Output the (x, y) coordinate of the center of the cell containing the given text.  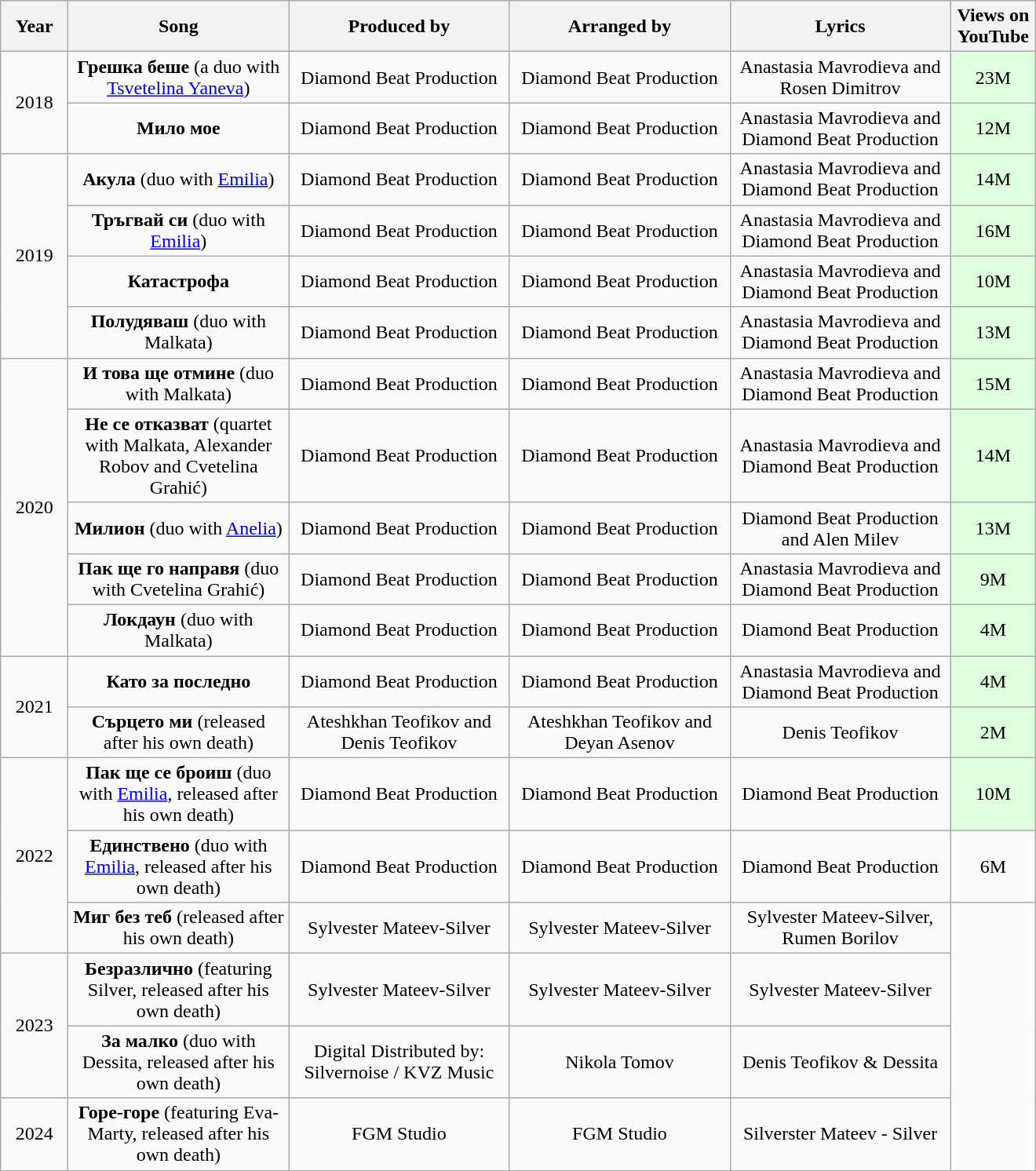
2018 (35, 103)
Пак ще го направя (duo with Cvetelina Grahić) (179, 579)
Song (179, 27)
23M (994, 77)
Сърцето ми (released after his own death) (179, 733)
Миг без теб (released after his own death) (179, 928)
Грешка беше (a duo with Tsvetelina Yaneva) (179, 77)
Не се отказват (quartet with Malkata, Alexander Robov and Cvetelina Grahić) (179, 455)
Безразлично (featuring Silver, released after his own death) (179, 990)
Тръгвай си (duo with Emilia) (179, 231)
И това ще отмине (duo with Malkata) (179, 383)
Anastasia Mavrodieva and Rosen Dimitrov (840, 77)
6M (994, 866)
12M (994, 129)
Sylvester Mateev-Silver, Rumen Borilov (840, 928)
2021 (35, 707)
Локдаун (duo with Malkata) (179, 629)
Катастрофа (179, 281)
2023 (35, 1026)
Пак ще се броиш (duo with Emilia, released after his own death) (179, 794)
Мило мое (179, 129)
Lyrics (840, 27)
Милион (duo with Anelia) (179, 527)
16M (994, 231)
Nikola Tomov (620, 1062)
Denis Teofikov (840, 733)
Ateshkhan Teofikov and Denis Teofikov (399, 733)
Diamond Beat Production and Alen Milev (840, 527)
Горе-горе (featuring Eva-Marty, released after his own death) (179, 1134)
За малко (duo with Dessita, released after his own death) (179, 1062)
2M (994, 733)
2019 (35, 256)
Silverster Mateev - Silver (840, 1134)
Полудяваш (duo with Malkata) (179, 333)
Denis Teofikov & Dessita (840, 1062)
2024 (35, 1134)
Digital Distributed by: Silvernoise / KVZ Music (399, 1062)
Акула (duo with Emilia) (179, 179)
2020 (35, 507)
Ateshkhan Teofikov and Deyan Asenov (620, 733)
Views on YouTube (994, 27)
Единствено (duo with Emilia, released after his own death) (179, 866)
2022 (35, 855)
Year (35, 27)
9M (994, 579)
15M (994, 383)
Arranged by (620, 27)
Produced by (399, 27)
Като за последно (179, 681)
